Detect which cell encompasses the target text, then output its [X, Y] center coordinate. 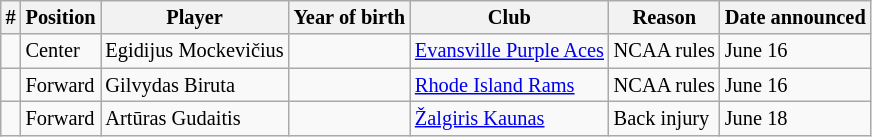
Žalgiris Kaunas [510, 118]
Player [194, 17]
Artūras Gudaitis [194, 118]
Rhode Island Rams [510, 85]
Reason [664, 17]
Center [61, 51]
# [11, 17]
Gilvydas Biruta [194, 85]
Position [61, 17]
Back injury [664, 118]
Club [510, 17]
Year of birth [350, 17]
Egidijus Mockevičius [194, 51]
Date announced [796, 17]
June 18 [796, 118]
Evansville Purple Aces [510, 51]
